Output the (x, y) coordinate of the center of the cell containing the given text.  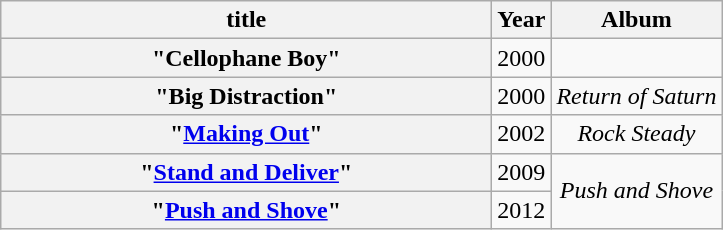
2002 (522, 134)
title (246, 20)
Return of Saturn (636, 96)
Year (522, 20)
"Push and Shove" (246, 210)
"Stand and Deliver" (246, 172)
"Cellophane Boy" (246, 58)
2009 (522, 172)
2012 (522, 210)
Album (636, 20)
Rock Steady (636, 134)
"Big Distraction" (246, 96)
Push and Shove (636, 191)
"Making Out" (246, 134)
